Search for the cell housing the specified text and yield its (X, Y) center coordinate. 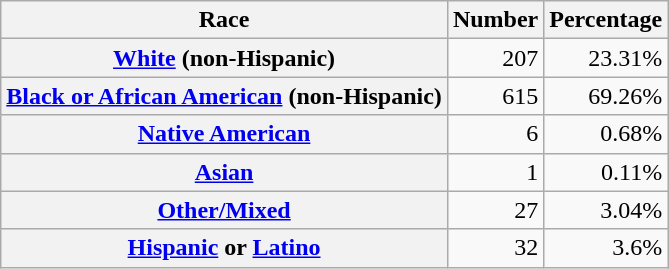
3.6% (606, 248)
Asian (224, 172)
6 (495, 134)
32 (495, 248)
Hispanic or Latino (224, 248)
White (non-Hispanic) (224, 58)
1 (495, 172)
3.04% (606, 210)
0.68% (606, 134)
27 (495, 210)
23.31% (606, 58)
207 (495, 58)
69.26% (606, 96)
0.11% (606, 172)
Black or African American (non-Hispanic) (224, 96)
615 (495, 96)
Native American (224, 134)
Race (224, 20)
Percentage (606, 20)
Other/Mixed (224, 210)
Number (495, 20)
